Identify which cell holds the provided text, then report its [x, y] central coordinate. 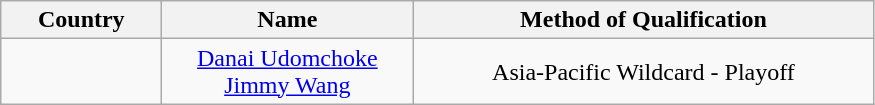
Country [82, 20]
Method of Qualification [644, 20]
Asia-Pacific Wildcard - Playoff [644, 72]
Name [288, 20]
Danai Udomchoke Jimmy Wang [288, 72]
